Locate the cell with the specified text and output its (X, Y) center coordinate. 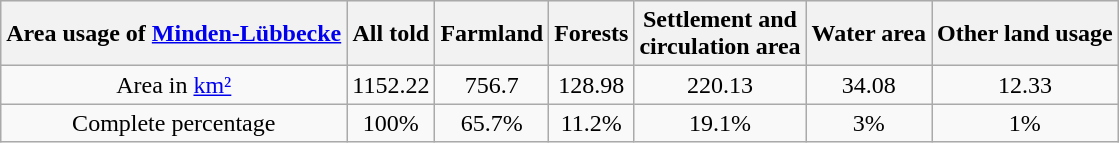
Forests (592, 34)
Farmland (492, 34)
12.33 (1026, 85)
Other land usage (1026, 34)
11.2% (592, 123)
128.98 (592, 85)
Area usage of Minden-Lübbecke (174, 34)
3% (868, 123)
Settlement andcirculation area (720, 34)
Area in km² (174, 85)
65.7% (492, 123)
220.13 (720, 85)
19.1% (720, 123)
Complete percentage (174, 123)
100% (391, 123)
All told (391, 34)
1% (1026, 123)
Water area (868, 34)
34.08 (868, 85)
756.7 (492, 85)
1152.22 (391, 85)
